Find where the given text appears and provide that cell's center as [x, y] coordinate. 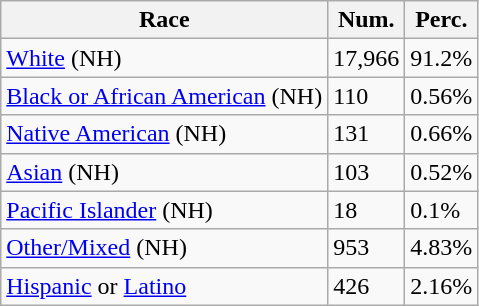
110 [366, 96]
0.1% [442, 210]
0.52% [442, 172]
91.2% [442, 58]
White (NH) [164, 58]
Race [164, 20]
953 [366, 248]
Black or African American (NH) [164, 96]
Other/Mixed (NH) [164, 248]
Native American (NH) [164, 134]
0.66% [442, 134]
Asian (NH) [164, 172]
0.56% [442, 96]
2.16% [442, 286]
Pacific Islander (NH) [164, 210]
Perc. [442, 20]
Num. [366, 20]
103 [366, 172]
17,966 [366, 58]
4.83% [442, 248]
18 [366, 210]
426 [366, 286]
131 [366, 134]
Hispanic or Latino [164, 286]
